Provide the (X, Y) coordinate of the cell's center where the given text is located.  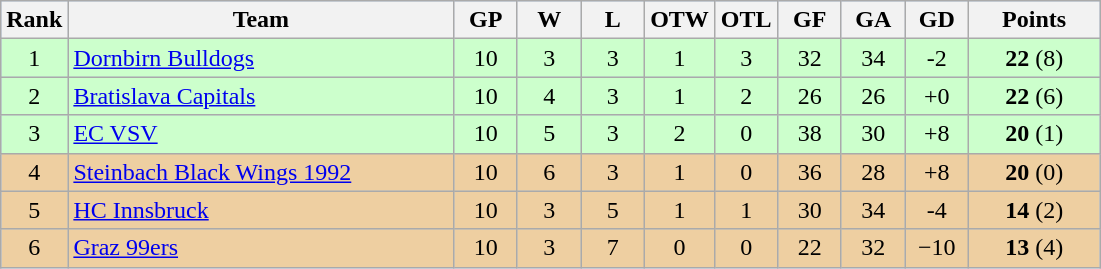
22 (810, 248)
14 (2) (1034, 210)
GD (937, 20)
7 (613, 248)
Steinbach Black Wings 1992 (261, 172)
38 (810, 134)
20 (1) (1034, 134)
Graz 99ers (261, 248)
OTW (680, 20)
L (613, 20)
OTL (746, 20)
22 (8) (1034, 58)
Rank (34, 20)
W (549, 20)
Dornbirn Bulldogs (261, 58)
-2 (937, 58)
Team (261, 20)
36 (810, 172)
EC VSV (261, 134)
−10 (937, 248)
GA (873, 20)
-4 (937, 210)
+0 (937, 96)
Bratislava Capitals (261, 96)
13 (4) (1034, 248)
GF (810, 20)
22 (6) (1034, 96)
20 (0) (1034, 172)
HC Innsbruck (261, 210)
Points (1034, 20)
GP (486, 20)
28 (873, 172)
